Find where the given text appears and provide that cell's center as [X, Y] coordinate. 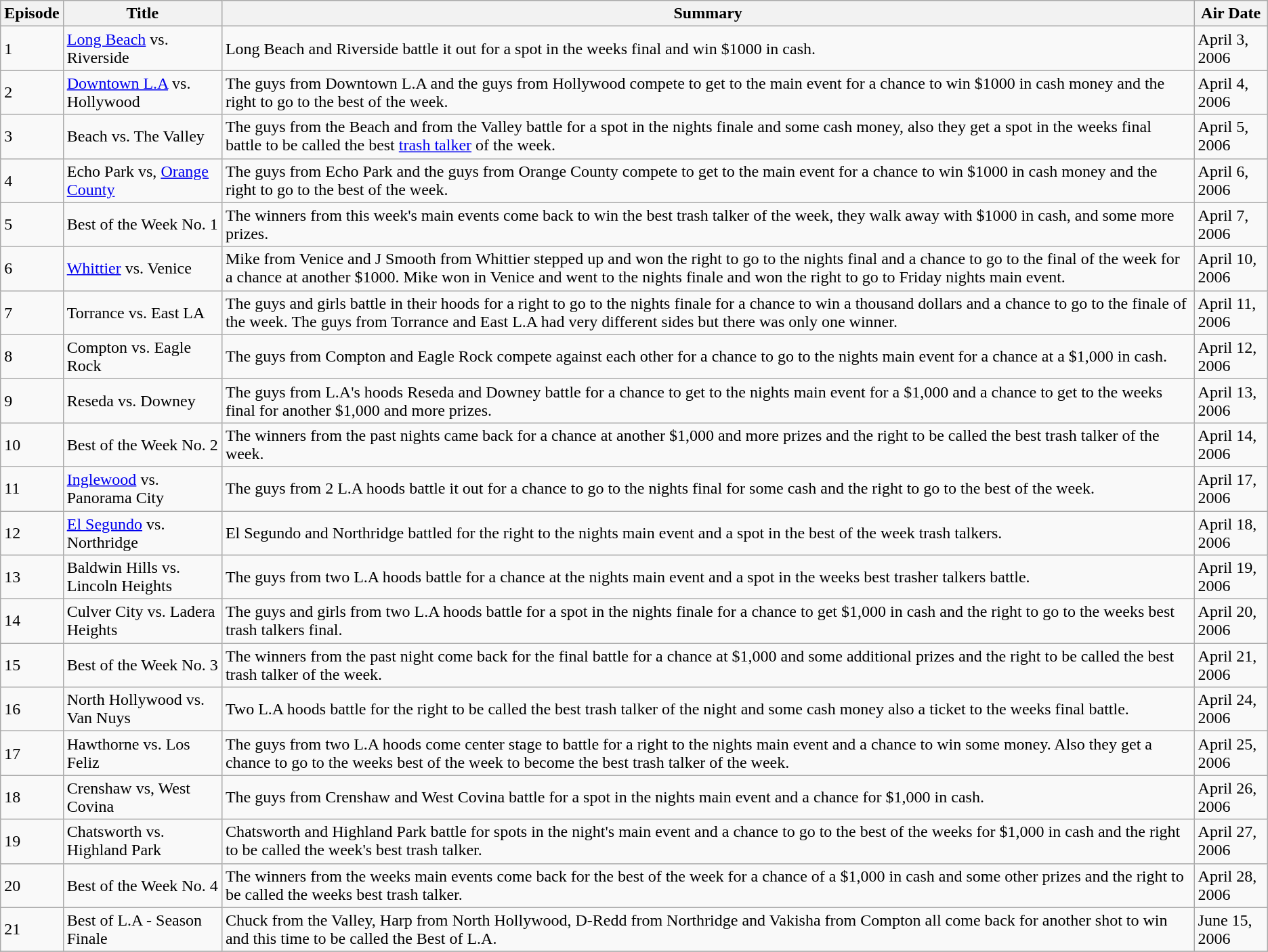
The guys from Crenshaw and West Covina battle for a spot in the nights main event and a chance for $1,000 in cash. [708, 798]
Hawthorne vs. Los Feliz [142, 753]
Downtown L.A vs. Hollywood [142, 92]
Long Beach and Riverside battle it out for a spot in the weeks final and win $1000 in cash. [708, 49]
20 [32, 886]
April 13, 2006 [1231, 401]
April 19, 2006 [1231, 577]
1 [32, 49]
Crenshaw vs, West Covina [142, 798]
April 17, 2006 [1231, 489]
Beach vs. The Valley [142, 137]
The guys from two L.A hoods battle for a chance at the nights main event and a spot in the weeks best trasher talkers battle. [708, 577]
Compton vs. Eagle Rock [142, 356]
Culver City vs. Ladera Heights [142, 622]
April 21, 2006 [1231, 665]
Long Beach vs. Riverside [142, 49]
15 [32, 665]
18 [32, 798]
The guys from Compton and Eagle Rock compete against each other for a chance to go to the nights main event for a chance at a $1,000 in cash. [708, 356]
North Hollywood vs. Van Nuys [142, 710]
Episode [32, 14]
3 [32, 137]
April 10, 2006 [1231, 268]
Air Date [1231, 14]
June 15, 2006 [1231, 929]
April 27, 2006 [1231, 841]
April 24, 2006 [1231, 710]
April 28, 2006 [1231, 886]
21 [32, 929]
April 12, 2006 [1231, 356]
5 [32, 225]
19 [32, 841]
Echo Park vs, Orange County [142, 180]
Best of the Week No. 3 [142, 665]
2 [32, 92]
4 [32, 180]
14 [32, 622]
The winners from this week's main events come back to win the best trash talker of the week, they walk away with $1000 in cash, and some more prizes. [708, 225]
9 [32, 401]
Best of the Week No. 2 [142, 444]
Best of the Week No. 4 [142, 886]
April 11, 2006 [1231, 313]
April 25, 2006 [1231, 753]
April 26, 2006 [1231, 798]
April 18, 2006 [1231, 532]
Torrance vs. East LA [142, 313]
April 7, 2006 [1231, 225]
April 3, 2006 [1231, 49]
10 [32, 444]
Best of L.A - Season Finale [142, 929]
13 [32, 577]
17 [32, 753]
Chatsworth vs. Highland Park [142, 841]
Summary [708, 14]
Whittier vs. Venice [142, 268]
8 [32, 356]
6 [32, 268]
Two L.A hoods battle for the right to be called the best trash talker of the night and some cash money also a ticket to the weeks final battle. [708, 710]
April 5, 2006 [1231, 137]
Baldwin Hills vs. Lincoln Heights [142, 577]
7 [32, 313]
Inglewood vs. Panorama City [142, 489]
Best of the Week No. 1 [142, 225]
Title [142, 14]
Reseda vs. Downey [142, 401]
El Segundo and Northridge battled for the right to the nights main event and a spot in the best of the week trash talkers. [708, 532]
16 [32, 710]
April 14, 2006 [1231, 444]
April 6, 2006 [1231, 180]
April 4, 2006 [1231, 92]
April 20, 2006 [1231, 622]
12 [32, 532]
The guys from 2 L.A hoods battle it out for a chance to go to the nights final for some cash and the right to go to the best of the week. [708, 489]
El Segundo vs. Northridge [142, 532]
11 [32, 489]
